Determine the (x, y) coordinate at the center of the cell enclosing the given text.  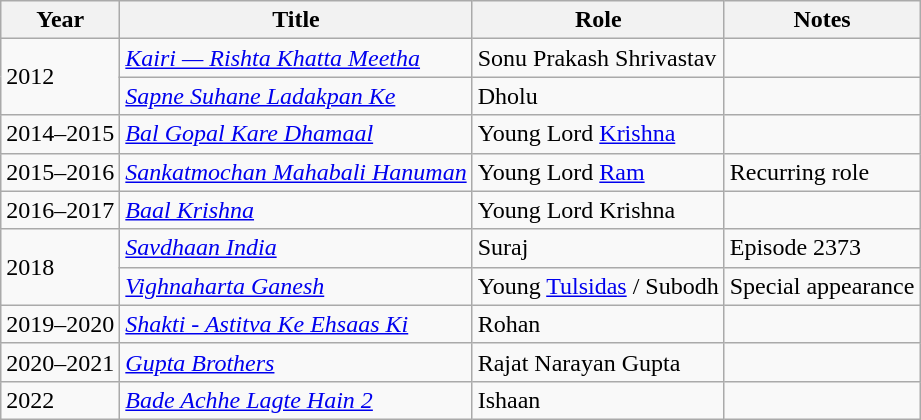
2020–2021 (60, 362)
Suraj (598, 248)
2012 (60, 77)
Ishaan (598, 400)
Vighnaharta Ganesh (296, 286)
Sapne Suhane Ladakpan Ke (296, 96)
Kairi — Rishta Khatta Meetha (296, 58)
Savdhaan India (296, 248)
Bade Achhe Lagte Hain 2 (296, 400)
Recurring role (822, 172)
Gupta Brothers (296, 362)
Role (598, 20)
Bal Gopal Kare Dhamaal (296, 134)
2014–2015 (60, 134)
Episode 2373 (822, 248)
Title (296, 20)
Young Tulsidas / Subodh (598, 286)
Sonu Prakash Shrivastav (598, 58)
Year (60, 20)
Baal Krishna (296, 210)
Notes (822, 20)
2018 (60, 267)
Sankatmochan Mahabali Hanuman (296, 172)
Young Lord Ram (598, 172)
Dholu (598, 96)
2016–2017 (60, 210)
Shakti - Astitva Ke Ehsaas Ki (296, 324)
Special appearance (822, 286)
2019–2020 (60, 324)
2015–2016 (60, 172)
Rohan (598, 324)
Rajat Narayan Gupta (598, 362)
2022 (60, 400)
